Provide the [x, y] coordinate of the cell's center where the given text is located.  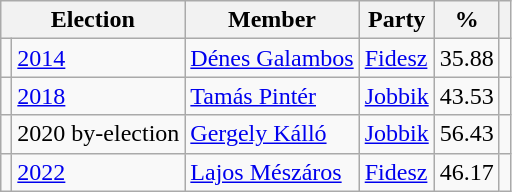
46.17 [466, 172]
Election [93, 20]
43.53 [466, 96]
Party [396, 20]
% [466, 20]
Member [272, 20]
2022 [98, 172]
35.88 [466, 58]
Dénes Galambos [272, 58]
56.43 [466, 134]
2020 by-election [98, 134]
2018 [98, 96]
Lajos Mészáros [272, 172]
Tamás Pintér [272, 96]
Gergely Kálló [272, 134]
2014 [98, 58]
